Find where the given text appears and provide that cell's center as [x, y] coordinate. 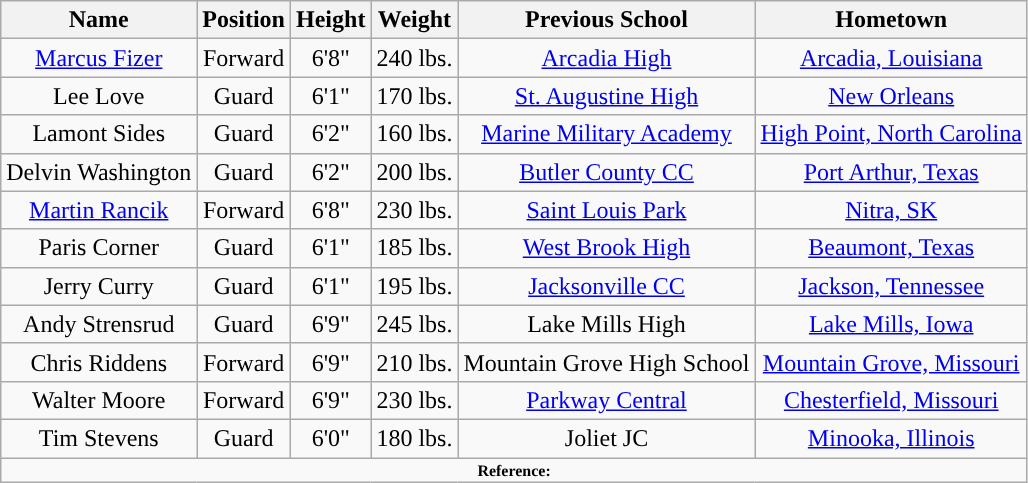
Delvin Washington [99, 172]
Marcus Fizer [99, 58]
Lake Mills High [606, 324]
Mountain Grove High School [606, 362]
185 lbs. [414, 248]
195 lbs. [414, 286]
Arcadia High [606, 58]
West Brook High [606, 248]
Arcadia, Louisiana [891, 58]
Beaumont, Texas [891, 248]
240 lbs. [414, 58]
Hometown [891, 20]
Saint Louis Park [606, 210]
180 lbs. [414, 438]
160 lbs. [414, 134]
Lake Mills, Iowa [891, 324]
Jacksonville CC [606, 286]
Weight [414, 20]
Parkway Central [606, 400]
Tim Stevens [99, 438]
Jackson, Tennessee [891, 286]
170 lbs. [414, 96]
Reference: [514, 470]
High Point, North Carolina [891, 134]
Paris Corner [99, 248]
200 lbs. [414, 172]
Martin Rancik [99, 210]
Mountain Grove, Missouri [891, 362]
Lamont Sides [99, 134]
Jerry Curry [99, 286]
6'0" [331, 438]
210 lbs. [414, 362]
Previous School [606, 20]
New Orleans [891, 96]
Walter Moore [99, 400]
Butler County CC [606, 172]
Name [99, 20]
Lee Love [99, 96]
Chesterfield, Missouri [891, 400]
Port Arthur, Texas [891, 172]
Height [331, 20]
Nitra, SK [891, 210]
Minooka, Illinois [891, 438]
St. Augustine High [606, 96]
Andy Strensrud [99, 324]
245 lbs. [414, 324]
Marine Military Academy [606, 134]
Joliet JC [606, 438]
Position [244, 20]
Chris Riddens [99, 362]
